Pinpoint the cell where the given text exists, returning its (X, Y) midpoint coordinate. 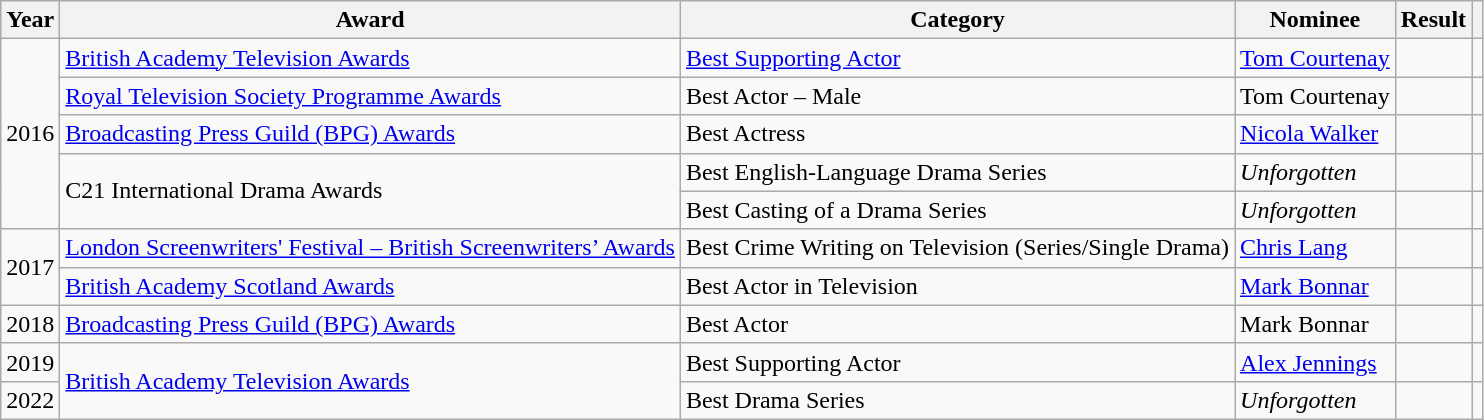
Chris Lang (1316, 248)
Best Drama Series (957, 400)
Best Actor – Male (957, 96)
Best Actress (957, 134)
Award (370, 20)
2019 (30, 362)
London Screenwriters' Festival – British Screenwriters’ Awards (370, 248)
Best Actor in Television (957, 286)
British Academy Scotland Awards (370, 286)
2022 (30, 400)
Best English-Language Drama Series (957, 172)
Category (957, 20)
Best Crime Writing on Television (Series/Single Drama) (957, 248)
Alex Jennings (1316, 362)
2017 (30, 267)
C21 International Drama Awards (370, 191)
Royal Television Society Programme Awards (370, 96)
2018 (30, 324)
Result (1433, 20)
2016 (30, 134)
Best Casting of a Drama Series (957, 210)
Nominee (1316, 20)
Year (30, 20)
Best Actor (957, 324)
Nicola Walker (1316, 134)
